Find where the given text appears and provide that cell's center as (x, y) coordinate. 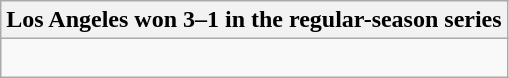
Los Angeles won 3–1 in the regular-season series (254, 20)
